Return (x, y) of the center of cell containing provided text 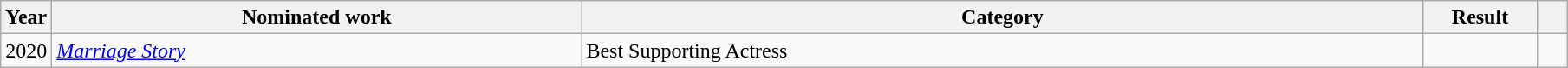
Best Supporting Actress (1002, 51)
Marriage Story (317, 51)
Category (1002, 17)
Year (26, 17)
Nominated work (317, 17)
Result (1480, 17)
2020 (26, 51)
